From the cell containing the given text, extract its center point as (X, Y) coordinate. 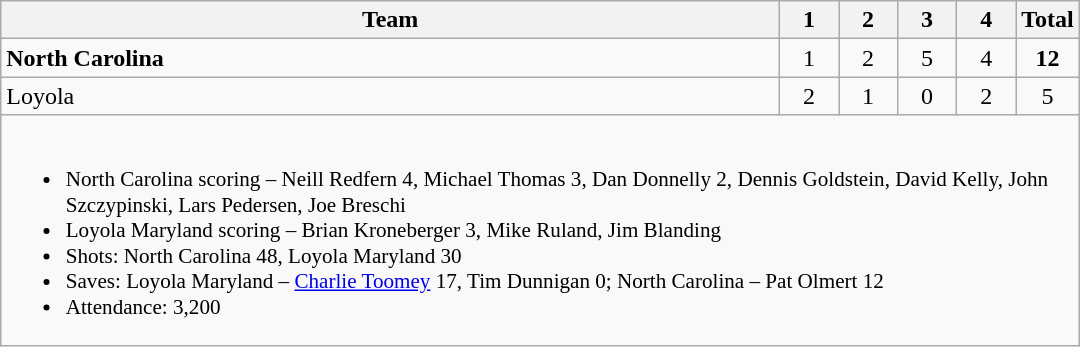
0 (928, 96)
3 (928, 20)
North Carolina (390, 58)
Team (390, 20)
Total (1048, 20)
12 (1048, 58)
Loyola (390, 96)
